Provide the [X, Y] coordinate of the cell's center where the given text is located.  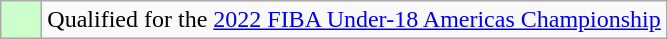
Qualified for the 2022 FIBA Under-18 Americas Championship [354, 20]
